Pinpoint the cell where the given text exists, returning its [X, Y] midpoint coordinate. 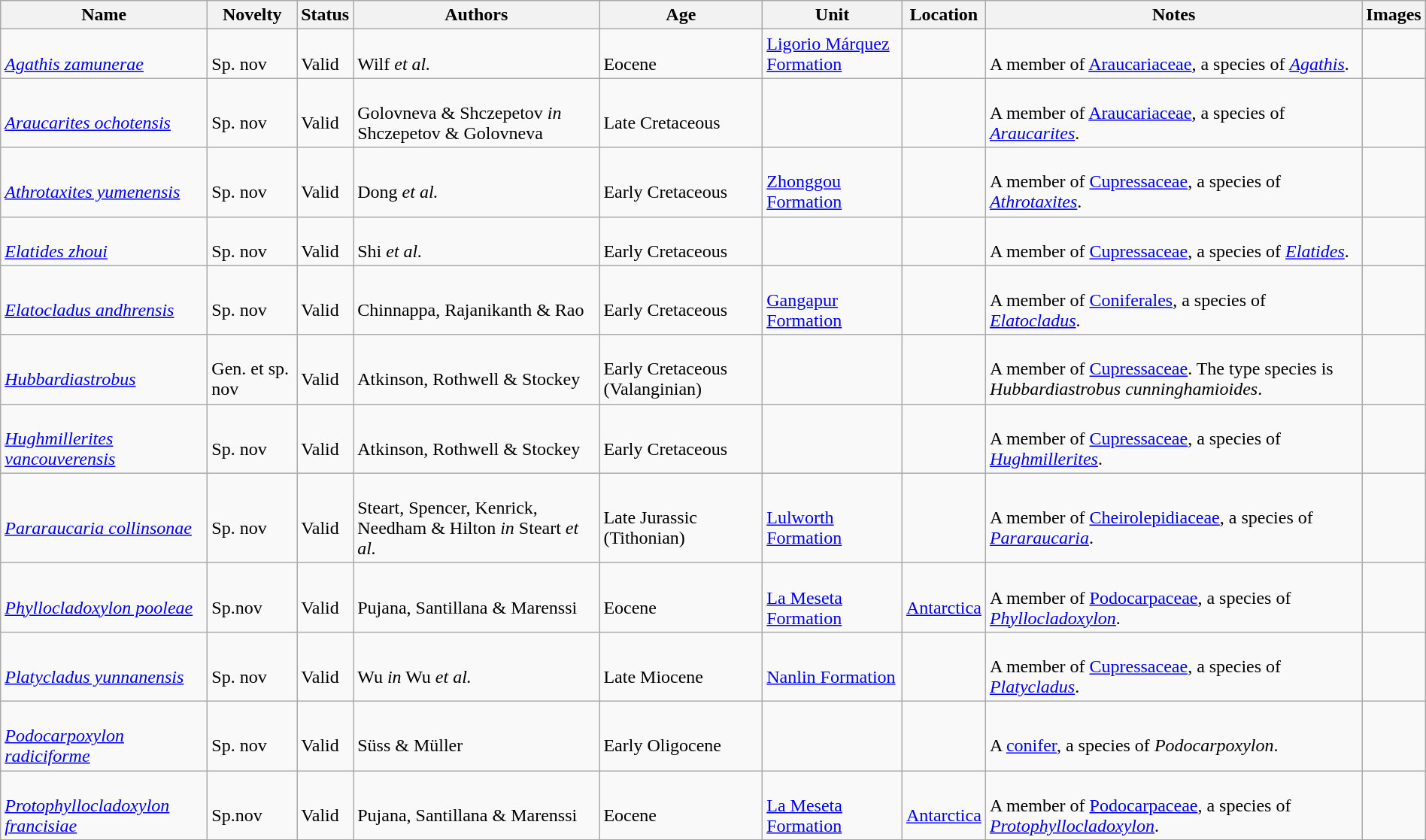
Early Cretaceous (Valanginian) [681, 369]
A member of Cupressaceae, a species of Elatides. [1173, 241]
A member of Podocarpaceae, a species of Phyllocladoxylon. [1173, 597]
Steart, Spencer, Kenrick, Needham & Hilton in Steart et al. [477, 517]
Late Jurassic (Tithonian) [681, 517]
Pararaucaria collinsonae [104, 517]
Zhonggou Formation [833, 182]
Shi et al. [477, 241]
A member of Araucariaceae, a species of Araucarites. [1173, 113]
Novelty [253, 15]
Unit [833, 15]
A member of Cheirolepidiaceae, a species of Pararaucaria. [1173, 517]
Wilf et al. [477, 54]
Podocarpoxylon radiciforme [104, 735]
Hubbardiastrobus [104, 369]
Agathis zamunerae [104, 54]
Chinnappa, Rajanikanth & Rao [477, 300]
Location [943, 15]
Elatides zhoui [104, 241]
Nanlin Formation [833, 666]
Late Miocene [681, 666]
Elatocladus andhrensis [104, 300]
Notes [1173, 15]
Gen. et sp. nov [253, 369]
Phyllocladoxylon pooleae [104, 597]
Hughmillerites vancouverensis [104, 438]
A conifer, a species of Podocarpoxylon. [1173, 735]
Ligorio Márquez Formation [833, 54]
Protophyllocladoxylon francisiae [104, 805]
Images [1394, 15]
A member of Coniferales, a species of Elatocladus. [1173, 300]
Lulworth Formation [833, 517]
Early Oligocene [681, 735]
A member of Cupressaceae, a species of Hughmillerites. [1173, 438]
Late Cretaceous [681, 113]
Dong et al. [477, 182]
Name [104, 15]
Age [681, 15]
A member of Araucariaceae, a species of Agathis. [1173, 54]
Süss & Müller [477, 735]
A member of Cupressaceae, a species of Athrotaxites. [1173, 182]
Araucarites ochotensis [104, 113]
Authors [477, 15]
A member of Cupressaceae, a species of Platycladus. [1173, 666]
Wu in Wu et al. [477, 666]
Status [325, 15]
A member of Cupressaceae. The type species is Hubbardiastrobus cunninghamioides. [1173, 369]
Gangapur Formation [833, 300]
A member of Podocarpaceae, a species of Protophyllocladoxylon. [1173, 805]
Platycladus yunnanensis [104, 666]
Golovneva & Shczepetov in Shczepetov & Golovneva [477, 113]
Athrotaxites yumenensis [104, 182]
